Pinpoint the cell where the given text exists, returning its [X, Y] midpoint coordinate. 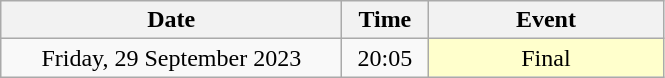
Time [385, 20]
Event [546, 20]
Date [172, 20]
Friday, 29 September 2023 [172, 58]
20:05 [385, 58]
Final [546, 58]
